Output the (X, Y) coordinate of the center of the cell containing the given text.  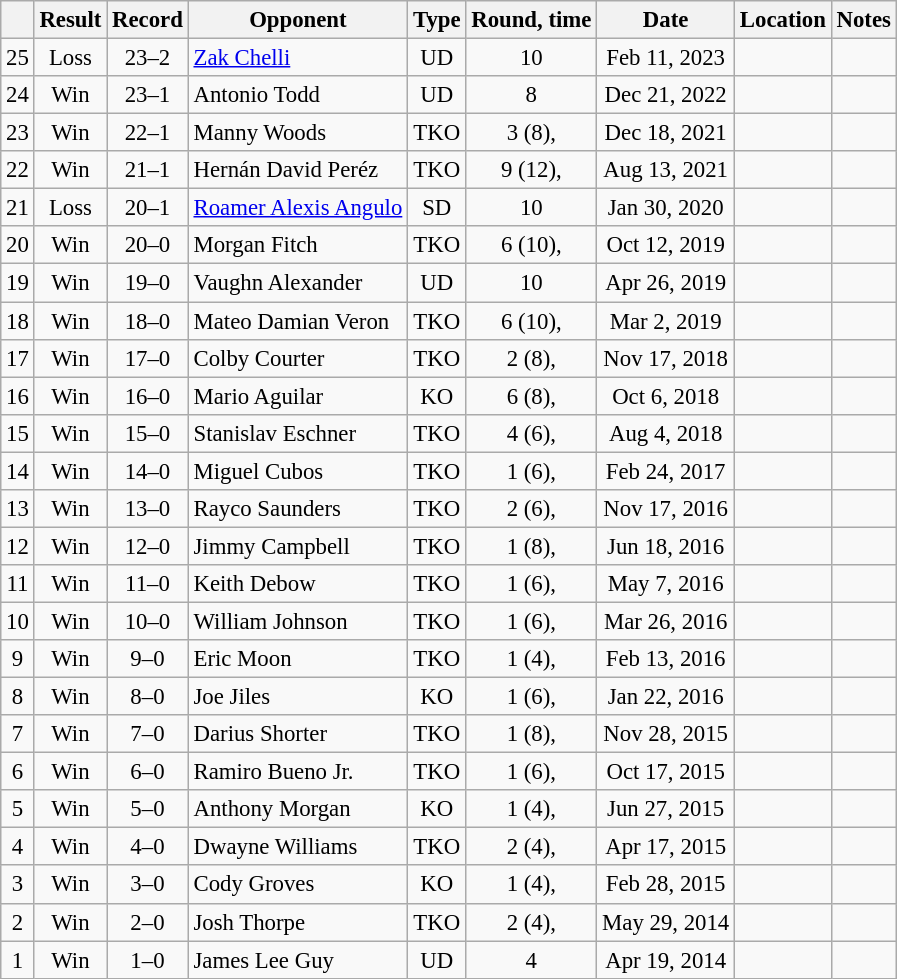
16 (18, 396)
Mario Aguilar (298, 396)
1 (18, 960)
6–0 (148, 772)
William Johnson (298, 621)
Opponent (298, 20)
23–2 (148, 58)
Ramiro Bueno Jr. (298, 772)
Feb 13, 2016 (666, 659)
Darius Shorter (298, 734)
Apr 19, 2014 (666, 960)
14–0 (148, 471)
Dwayne Williams (298, 847)
Result (70, 20)
Morgan Fitch (298, 245)
SD (437, 208)
13 (18, 509)
Type (437, 20)
22–1 (148, 133)
Anthony Morgan (298, 809)
4–0 (148, 847)
12 (18, 546)
Cody Groves (298, 885)
Nov 28, 2015 (666, 734)
Apr 26, 2019 (666, 283)
11 (18, 584)
Dec 21, 2022 (666, 95)
17–0 (148, 358)
Oct 6, 2018 (666, 396)
Mateo Damian Veron (298, 321)
May 7, 2016 (666, 584)
21 (18, 208)
Rayco Saunders (298, 509)
12–0 (148, 546)
Location (784, 20)
20–0 (148, 245)
17 (18, 358)
2 (8), (532, 358)
Manny Woods (298, 133)
20–1 (148, 208)
4 (6), (532, 433)
3 (18, 885)
Mar 26, 2016 (666, 621)
Aug 4, 2018 (666, 433)
Nov 17, 2018 (666, 358)
13–0 (148, 509)
Apr 17, 2015 (666, 847)
Keith Debow (298, 584)
9 (18, 659)
Dec 18, 2021 (666, 133)
Zak Chelli (298, 58)
23 (18, 133)
Record (148, 20)
5–0 (148, 809)
7 (18, 734)
Stanislav Eschner (298, 433)
9–0 (148, 659)
Notes (864, 20)
Jan 22, 2016 (666, 697)
Jan 30, 2020 (666, 208)
15 (18, 433)
Aug 13, 2021 (666, 170)
Joe Jiles (298, 697)
Mar 2, 2019 (666, 321)
Round, time (532, 20)
7–0 (148, 734)
Jimmy Campbell (298, 546)
Nov 17, 2016 (666, 509)
May 29, 2014 (666, 922)
1–0 (148, 960)
6 (18, 772)
Oct 17, 2015 (666, 772)
Jun 27, 2015 (666, 809)
Date (666, 20)
3–0 (148, 885)
6 (8), (532, 396)
24 (18, 95)
Feb 11, 2023 (666, 58)
22 (18, 170)
23–1 (148, 95)
19 (18, 283)
Vaughn Alexander (298, 283)
21–1 (148, 170)
14 (18, 471)
10–0 (148, 621)
8–0 (148, 697)
11–0 (148, 584)
18–0 (148, 321)
2 (6), (532, 509)
Roamer Alexis Angulo (298, 208)
Feb 24, 2017 (666, 471)
Eric Moon (298, 659)
Jun 18, 2016 (666, 546)
18 (18, 321)
15–0 (148, 433)
19–0 (148, 283)
Josh Thorpe (298, 922)
2–0 (148, 922)
Antonio Todd (298, 95)
Hernán David Peréz (298, 170)
9 (12), (532, 170)
5 (18, 809)
Miguel Cubos (298, 471)
16–0 (148, 396)
25 (18, 58)
Oct 12, 2019 (666, 245)
3 (8), (532, 133)
James Lee Guy (298, 960)
Colby Courter (298, 358)
2 (18, 922)
Feb 28, 2015 (666, 885)
20 (18, 245)
